Return the [X, Y] coordinate for the center point of the cell that contains the specified text.  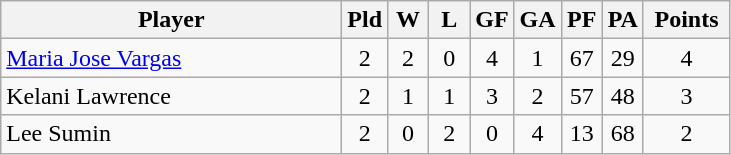
Pld [365, 20]
57 [582, 96]
Player [172, 20]
67 [582, 58]
L [450, 20]
Kelani Lawrence [172, 96]
Maria Jose Vargas [172, 58]
PF [582, 20]
Lee Sumin [172, 134]
13 [582, 134]
29 [622, 58]
W [408, 20]
68 [622, 134]
PA [622, 20]
48 [622, 96]
Points [686, 20]
GF [492, 20]
GA [538, 20]
